From the cell containing the given text, extract its center point as [x, y] coordinate. 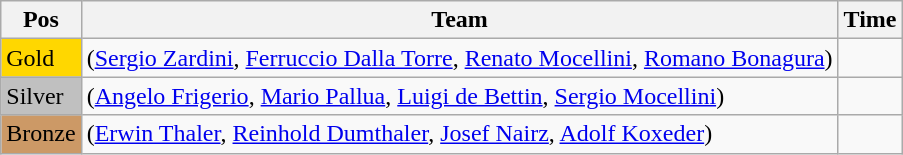
Pos [41, 20]
Time [870, 20]
(Angelo Frigerio, Mario Pallua, Luigi de Bettin, Sergio Mocellini) [460, 96]
Silver [41, 96]
Team [460, 20]
(Sergio Zardini, Ferruccio Dalla Torre, Renato Mocellini, Romano Bonagura) [460, 58]
(Erwin Thaler, Reinhold Dumthaler, Josef Nairz, Adolf Koxeder) [460, 134]
Gold [41, 58]
Bronze [41, 134]
